Capture the cell that displays the provided text and extract its [x, y] central coordinate. 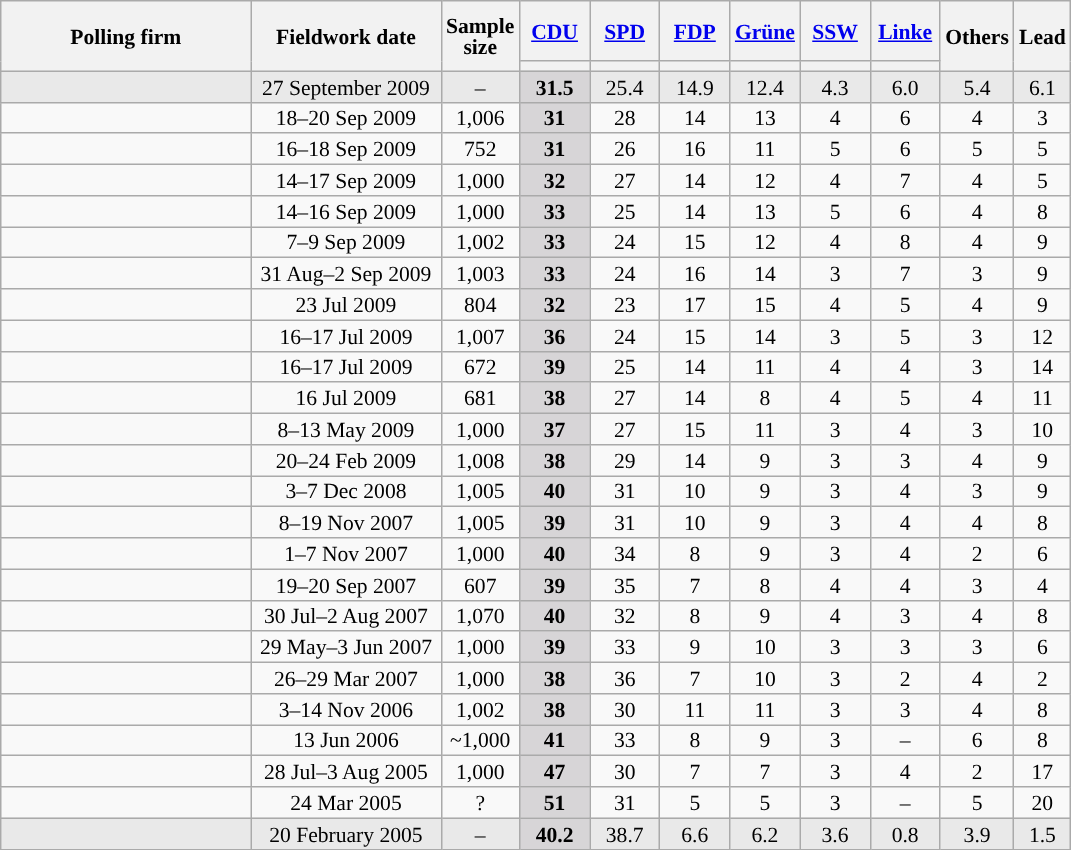
1,008 [480, 460]
35 [625, 584]
29 May–3 Jun 2007 [346, 648]
1.5 [1042, 834]
3.9 [977, 834]
41 [554, 740]
Others [977, 36]
38.7 [625, 834]
SPD [625, 31]
1,007 [480, 336]
1–7 Nov 2007 [346, 554]
51 [554, 802]
Fieldwork date [346, 36]
47 [554, 772]
3–14 Nov 2006 [346, 710]
FDP [695, 31]
SSW [835, 31]
Lead [1042, 36]
752 [480, 150]
13 Jun 2006 [346, 740]
1,003 [480, 274]
37 [554, 430]
28 Jul–3 Aug 2005 [346, 772]
14.9 [695, 86]
16–18 Sep 2009 [346, 150]
4.3 [835, 86]
3.6 [835, 834]
30 Jul–2 Aug 2007 [346, 616]
19–20 Sep 2007 [346, 584]
Samplesize [480, 36]
6.2 [765, 834]
29 [625, 460]
14–17 Sep 2009 [346, 180]
20 February 2005 [346, 834]
34 [625, 554]
31 Aug–2 Sep 2009 [346, 274]
Linke [905, 31]
24 Mar 2005 [346, 802]
1,070 [480, 616]
8–13 May 2009 [346, 430]
681 [480, 398]
18–20 Sep 2009 [346, 118]
? [480, 802]
27 September 2009 [346, 86]
31.5 [554, 86]
20–24 Feb 2009 [346, 460]
23 [625, 304]
40.2 [554, 834]
23 Jul 2009 [346, 304]
28 [625, 118]
26–29 Mar 2007 [346, 678]
~1,000 [480, 740]
CDU [554, 31]
3–7 Dec 2008 [346, 492]
7–9 Sep 2009 [346, 242]
804 [480, 304]
Grüne [765, 31]
16 Jul 2009 [346, 398]
5.4 [977, 86]
607 [480, 584]
1,006 [480, 118]
20 [1042, 802]
Polling firm [126, 36]
0.8 [905, 834]
8–19 Nov 2007 [346, 522]
6.1 [1042, 86]
26 [625, 150]
6.0 [905, 86]
25.4 [625, 86]
672 [480, 366]
6.6 [695, 834]
14–16 Sep 2009 [346, 212]
12.4 [765, 86]
